Output the [x, y] coordinate of the center of the cell containing the given text.  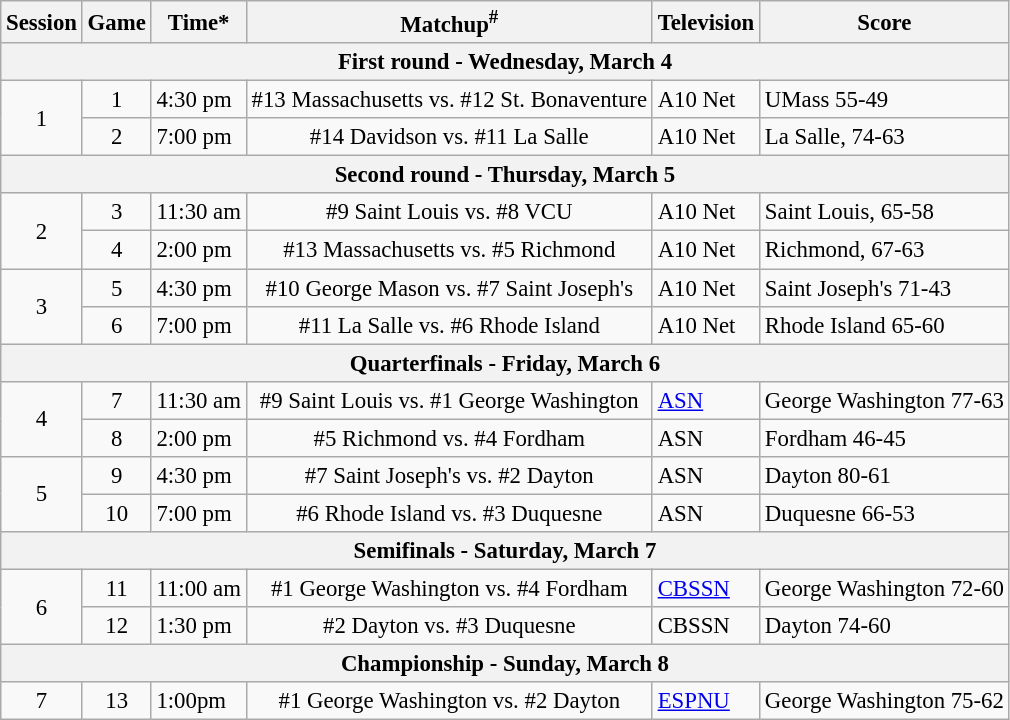
1:30 pm [198, 626]
UMass 55-49 [885, 100]
11 [116, 588]
1:00pm [198, 701]
George Washington 75-62 [885, 701]
ESPNU [706, 701]
Rhode Island 65-60 [885, 325]
#14 Davidson vs. #11 La Salle [449, 137]
Duquesne 66-53 [885, 513]
#2 Dayton vs. #3 Duquesne [449, 626]
#6 Rhode Island vs. #3 Duquesne [449, 513]
Time* [198, 22]
First round - Wednesday, March 4 [505, 62]
Fordham 46-45 [885, 438]
Quarterfinals - Friday, March 6 [505, 363]
Dayton 74-60 [885, 626]
Television [706, 22]
Saint Joseph's 71-43 [885, 288]
12 [116, 626]
Semifinals - Saturday, March 7 [505, 551]
8 [116, 438]
#10 George Mason vs. #7 Saint Joseph's [449, 288]
#13 Massachusetts vs. #12 St. Bonaventure [449, 100]
George Washington 77-63 [885, 400]
#1 George Washington vs. #2 Dayton [449, 701]
#13 Massachusetts vs. #5 Richmond [449, 250]
10 [116, 513]
Saint Louis, 65-58 [885, 213]
Dayton 80-61 [885, 476]
11:00 am [198, 588]
13 [116, 701]
Score [885, 22]
9 [116, 476]
La Salle, 74-63 [885, 137]
George Washington 72-60 [885, 588]
Session [42, 22]
#9 Saint Louis vs. #8 VCU [449, 213]
Matchup# [449, 22]
Championship - Sunday, March 8 [505, 664]
Game [116, 22]
Richmond, 67-63 [885, 250]
Second round - Thursday, March 5 [505, 175]
#9 Saint Louis vs. #1 George Washington [449, 400]
#1 George Washington vs. #4 Fordham [449, 588]
#7 Saint Joseph's vs. #2 Dayton [449, 476]
#5 Richmond vs. #4 Fordham [449, 438]
#11 La Salle vs. #6 Rhode Island [449, 325]
